Pinpoint the cell where the given text exists, returning its (x, y) midpoint coordinate. 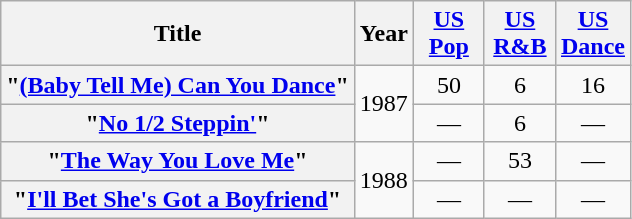
Year (384, 34)
16 (592, 85)
Title (178, 34)
USR&B (520, 34)
50 (448, 85)
53 (520, 161)
1988 (384, 180)
"No 1/2 Steppin'" (178, 123)
USPop (448, 34)
"I'll Bet She's Got a Boyfriend" (178, 199)
USDance (592, 34)
"The Way You Love Me" (178, 161)
1987 (384, 104)
"(Baby Tell Me) Can You Dance" (178, 85)
